Return the (X, Y) coordinate for the center point of the cell that contains the specified text.  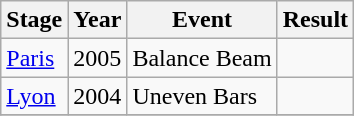
Stage (34, 20)
Year (98, 20)
Lyon (34, 96)
Event (202, 20)
2005 (98, 58)
Paris (34, 58)
Result (315, 20)
Uneven Bars (202, 96)
2004 (98, 96)
Balance Beam (202, 58)
